Search for the cell housing the specified text and yield its [X, Y] center coordinate. 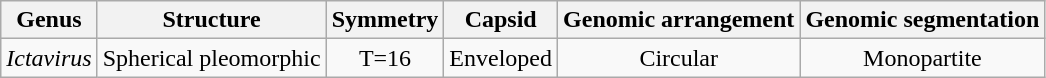
Genus [49, 20]
T=16 [385, 58]
Structure [212, 20]
Capsid [501, 20]
Symmetry [385, 20]
Monopartite [922, 58]
Spherical pleomorphic [212, 58]
Circular [679, 58]
Ictavirus [49, 58]
Enveloped [501, 58]
Genomic segmentation [922, 20]
Genomic arrangement [679, 20]
